Locate the cell with the specified text and output its [X, Y] center coordinate. 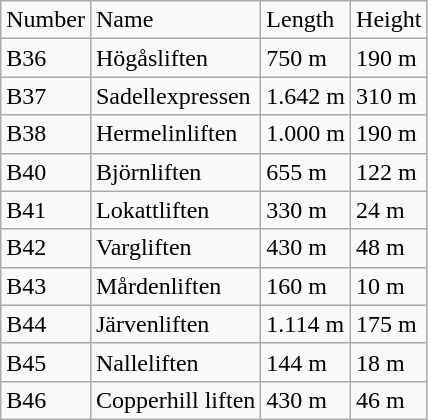
18 m [389, 362]
Nalleliften [175, 362]
Järvenliften [175, 324]
B36 [46, 58]
Length [306, 20]
330 m [306, 210]
B46 [46, 400]
B41 [46, 210]
10 m [389, 286]
Sadellexpressen [175, 96]
Högåsliften [175, 58]
122 m [389, 172]
Number [46, 20]
Björnliften [175, 172]
B44 [46, 324]
Lokattliften [175, 210]
Name [175, 20]
655 m [306, 172]
160 m [306, 286]
48 m [389, 248]
B45 [46, 362]
Hermelinliften [175, 134]
Mårdenliften [175, 286]
Vargliften [175, 248]
46 m [389, 400]
310 m [389, 96]
1.642 m [306, 96]
750 m [306, 58]
1.000 m [306, 134]
B38 [46, 134]
24 m [389, 210]
175 m [389, 324]
B40 [46, 172]
1.114 m [306, 324]
Copperhill liften [175, 400]
B37 [46, 96]
144 m [306, 362]
B42 [46, 248]
B43 [46, 286]
Height [389, 20]
